From the cell containing the given text, extract its center point as [X, Y] coordinate. 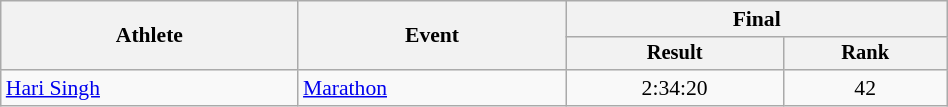
Rank [865, 54]
Event [432, 36]
42 [865, 88]
Hari Singh [150, 88]
2:34:20 [674, 88]
Final [756, 19]
Marathon [432, 88]
Athlete [150, 36]
Result [674, 54]
